From the cell containing the given text, extract its center point as [x, y] coordinate. 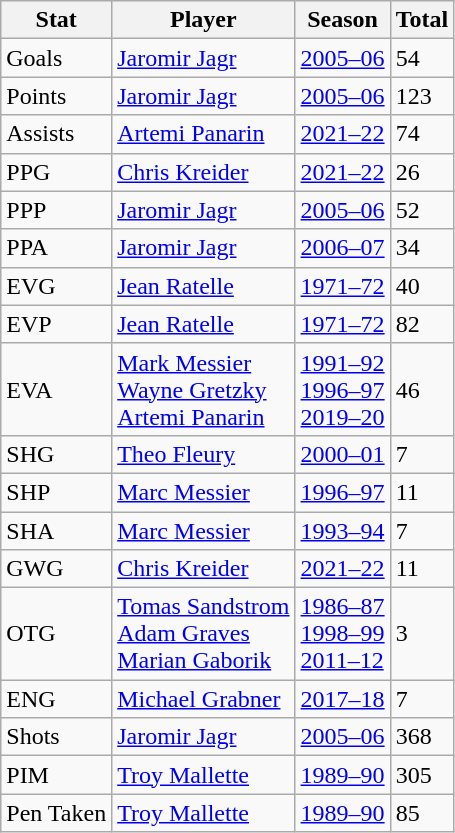
123 [422, 96]
Tomas SandstromAdam GravesMarian Gaborik [204, 634]
52 [422, 210]
Shots [56, 737]
54 [422, 58]
PPA [56, 248]
Stat [56, 20]
SHA [56, 531]
26 [422, 172]
SHP [56, 492]
ENG [56, 699]
OTG [56, 634]
368 [422, 737]
46 [422, 389]
82 [422, 324]
1986–871998–992011–12 [342, 634]
1993–94 [342, 531]
305 [422, 775]
GWG [56, 569]
Goals [56, 58]
PIM [56, 775]
1991–921996–972019–20 [342, 389]
2006–07 [342, 248]
EVP [56, 324]
Total [422, 20]
Player [204, 20]
EVA [56, 389]
Theo Fleury [204, 454]
85 [422, 813]
Mark MessierWayne GretzkyArtemi Panarin [204, 389]
PPG [56, 172]
2017–18 [342, 699]
EVG [56, 286]
40 [422, 286]
Points [56, 96]
74 [422, 134]
Artemi Panarin [204, 134]
PPP [56, 210]
Season [342, 20]
2000–01 [342, 454]
1996–97 [342, 492]
Assists [56, 134]
3 [422, 634]
SHG [56, 454]
34 [422, 248]
Pen Taken [56, 813]
Michael Grabner [204, 699]
